Detect which cell encompasses the target text, then output its (x, y) center coordinate. 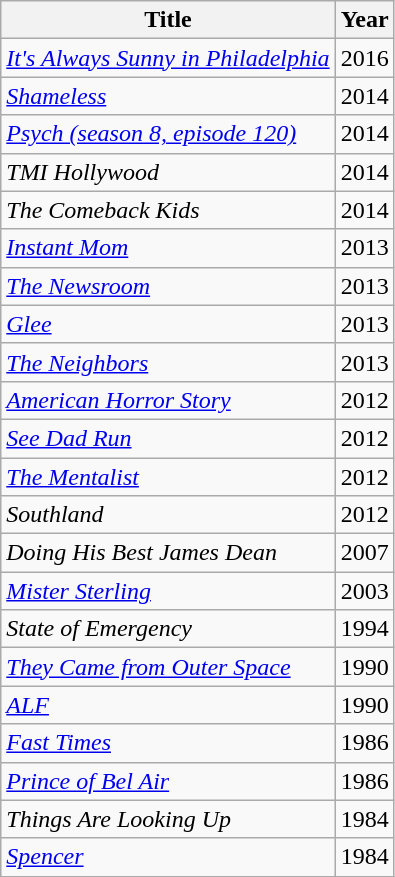
Instant Mom (168, 248)
Southland (168, 515)
Shameless (168, 96)
Title (168, 20)
The Neighbors (168, 362)
The Mentalist (168, 477)
1994 (364, 629)
Mister Sterling (168, 591)
Spencer (168, 857)
The Newsroom (168, 286)
It's Always Sunny in Philadelphia (168, 58)
ALF (168, 705)
2016 (364, 58)
Things Are Looking Up (168, 819)
See Dad Run (168, 438)
Glee (168, 324)
Doing His Best James Dean (168, 553)
2007 (364, 553)
The Comeback Kids (168, 210)
TMI Hollywood (168, 172)
Fast Times (168, 743)
Prince of Bel Air (168, 781)
State of Emergency (168, 629)
Year (364, 20)
2003 (364, 591)
Psych (season 8, episode 120) (168, 134)
They Came from Outer Space (168, 667)
American Horror Story (168, 400)
